For the text-containing cell, return its midpoint in [x, y] coordinate format. 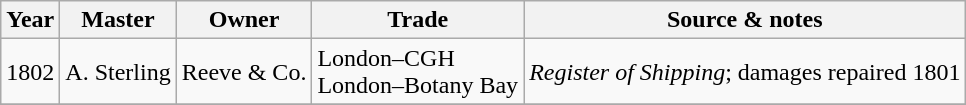
Reeve & Co. [244, 72]
London–CGHLondon–Botany Bay [418, 72]
1802 [30, 72]
Register of Shipping; damages repaired 1801 [745, 72]
Year [30, 20]
Owner [244, 20]
Trade [418, 20]
Source & notes [745, 20]
Master [118, 20]
A. Sterling [118, 72]
